Return (x, y) of the center of cell containing provided text 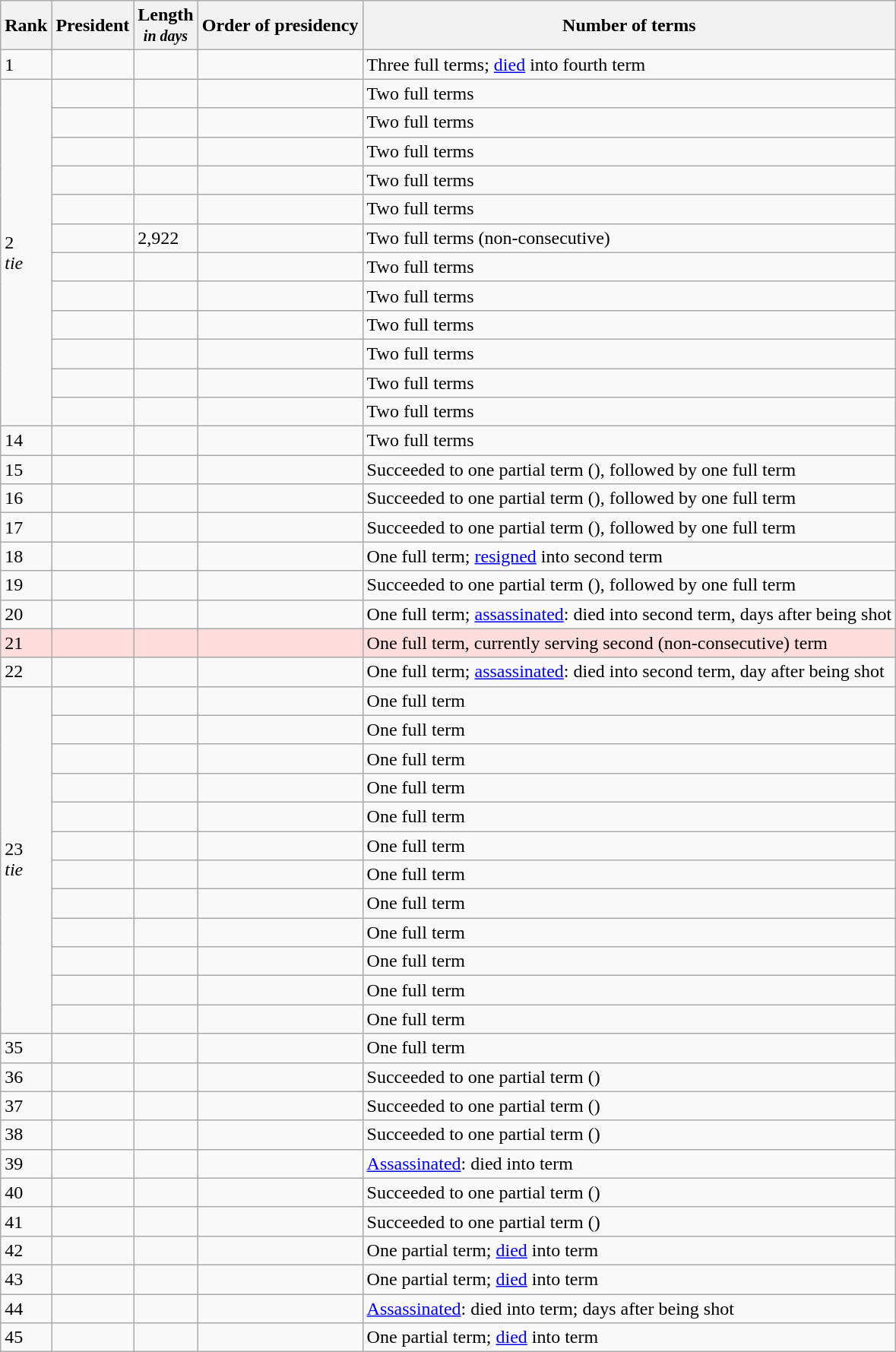
36 (26, 1077)
39 (26, 1164)
20 (26, 614)
Three full terms; died into fourth term (629, 65)
37 (26, 1106)
44 (26, 1308)
35 (26, 1048)
Number of terms (629, 26)
14 (26, 441)
One full term, currently serving second (non-consecutive) term (629, 643)
One full term; resigned into second term (629, 556)
21 (26, 643)
President (93, 26)
Two full terms (non-consecutive) (629, 238)
22 (26, 672)
18 (26, 556)
16 (26, 499)
41 (26, 1221)
One full term; assassinated: died into second term, days after being shot (629, 614)
Order of presidency (280, 26)
One full term; assassinated: died into second term, day after being shot (629, 672)
19 (26, 585)
40 (26, 1192)
Assassinated: died into term; days after being shot (629, 1308)
Rank (26, 26)
38 (26, 1135)
Lengthin days (166, 26)
42 (26, 1250)
2tie (26, 252)
23tie (26, 860)
Assassinated: died into term (629, 1164)
45 (26, 1338)
43 (26, 1279)
15 (26, 470)
1 (26, 65)
17 (26, 527)
2,922 (166, 238)
